Provide the [x, y] coordinate of the cell's center where the given text is located.  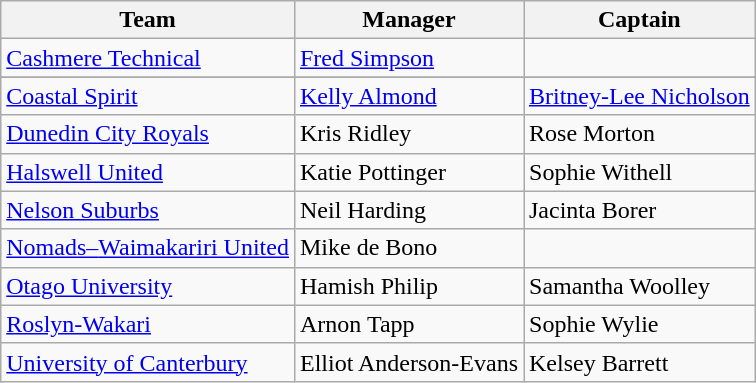
Halswell United [148, 172]
Kelsey Barrett [640, 362]
Fred Simpson [408, 58]
Captain [640, 20]
University of Canterbury [148, 362]
Sophie Withell [640, 172]
Dunedin City Royals [148, 134]
Kris Ridley [408, 134]
Coastal Spirit [148, 96]
Mike de Bono [408, 248]
Otago University [148, 286]
Neil Harding [408, 210]
Nelson Suburbs [148, 210]
Britney-Lee Nicholson [640, 96]
Hamish Philip [408, 286]
Roslyn-Wakari [148, 324]
Nomads–Waimakariri United [148, 248]
Manager [408, 20]
Jacinta Borer [640, 210]
Elliot Anderson-Evans [408, 362]
Team [148, 20]
Kelly Almond [408, 96]
Samantha Woolley [640, 286]
Sophie Wylie [640, 324]
Cashmere Technical [148, 58]
Katie Pottinger [408, 172]
Arnon Tapp [408, 324]
Rose Morton [640, 134]
